From the cell containing the given text, extract its center point as [x, y] coordinate. 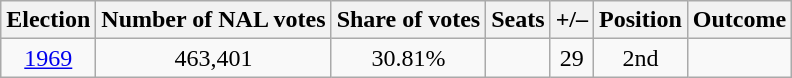
Number of NAL votes [214, 20]
2nd [641, 58]
Position [641, 20]
Outcome [739, 20]
Election [48, 20]
1969 [48, 58]
29 [572, 58]
463,401 [214, 58]
30.81% [408, 58]
+/– [572, 20]
Seats [518, 20]
Share of votes [408, 20]
